Extract the [X, Y] coordinate from the center of the cell holding the provided text.  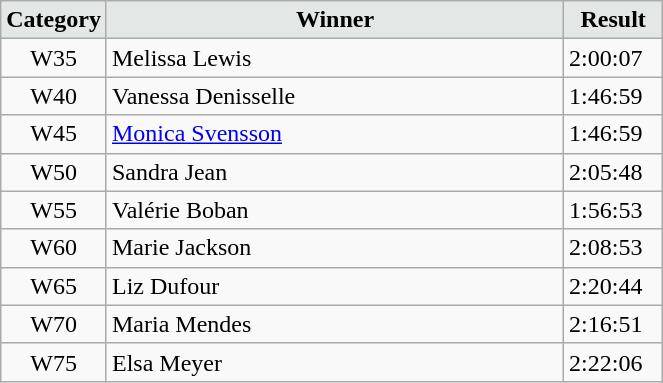
Melissa Lewis [334, 58]
2:22:06 [614, 362]
W75 [54, 362]
W45 [54, 134]
2:08:53 [614, 248]
Valérie Boban [334, 210]
Result [614, 20]
W70 [54, 324]
W35 [54, 58]
W40 [54, 96]
Sandra Jean [334, 172]
Winner [334, 20]
W65 [54, 286]
W50 [54, 172]
2:00:07 [614, 58]
1:56:53 [614, 210]
W60 [54, 248]
Monica Svensson [334, 134]
2:16:51 [614, 324]
Maria Mendes [334, 324]
Marie Jackson [334, 248]
Elsa Meyer [334, 362]
Vanessa Denisselle [334, 96]
Liz Dufour [334, 286]
2:20:44 [614, 286]
2:05:48 [614, 172]
W55 [54, 210]
Category [54, 20]
